Pinpoint the cell where the given text exists, returning its [x, y] midpoint coordinate. 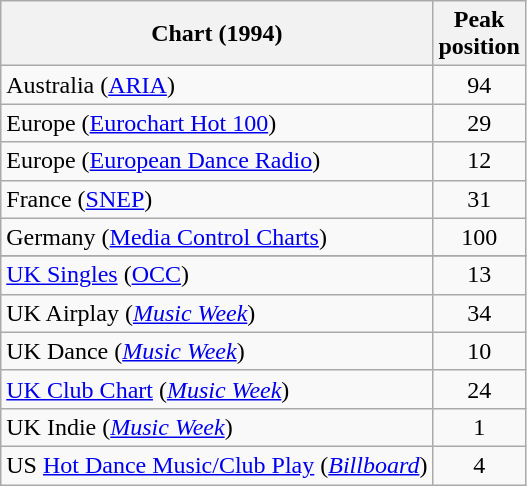
24 [479, 389]
UK Club Chart (Music Week) [217, 389]
29 [479, 123]
Australia (ARIA) [217, 85]
12 [479, 161]
Chart (1994) [217, 34]
UK Dance (Music Week) [217, 351]
13 [479, 275]
34 [479, 313]
US Hot Dance Music/Club Play (Billboard) [217, 465]
UK Singles (OCC) [217, 275]
31 [479, 199]
4 [479, 465]
Europe (Eurochart Hot 100) [217, 123]
UK Airplay (Music Week) [217, 313]
Germany (Media Control Charts) [217, 237]
UK Indie (Music Week) [217, 427]
1 [479, 427]
Europe (European Dance Radio) [217, 161]
Peakposition [479, 34]
France (SNEP) [217, 199]
100 [479, 237]
10 [479, 351]
94 [479, 85]
